Capture the cell that displays the provided text and extract its [x, y] central coordinate. 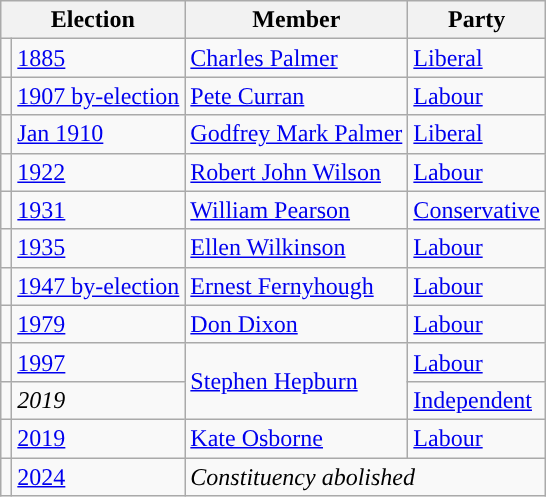
Constituency abolished [366, 477]
Pete Curran [296, 96]
Robert John Wilson [296, 172]
Charles Palmer [296, 58]
1935 [98, 248]
1947 by-election [98, 286]
2024 [98, 477]
Godfrey Mark Palmer [296, 134]
1907 by-election [98, 96]
Ellen Wilkinson [296, 248]
Election [93, 20]
1922 [98, 172]
Member [296, 20]
1979 [98, 324]
Kate Osborne [296, 438]
1931 [98, 210]
Don Dixon [296, 324]
Jan 1910 [98, 134]
Party [477, 20]
William Pearson [296, 210]
1997 [98, 362]
Stephen Hepburn [296, 381]
1885 [98, 58]
Ernest Fernyhough [296, 286]
Conservative [477, 210]
Independent [477, 400]
